Detect which cell encompasses the target text, then output its (X, Y) center coordinate. 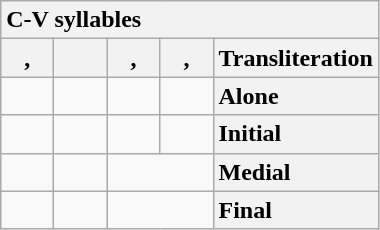
Initial (296, 134)
Final (296, 210)
C-V syllables (190, 20)
Medial (296, 172)
Transliteration (296, 58)
Alone (296, 96)
